Provide the (X, Y) coordinate of the cell's center where the given text is located.  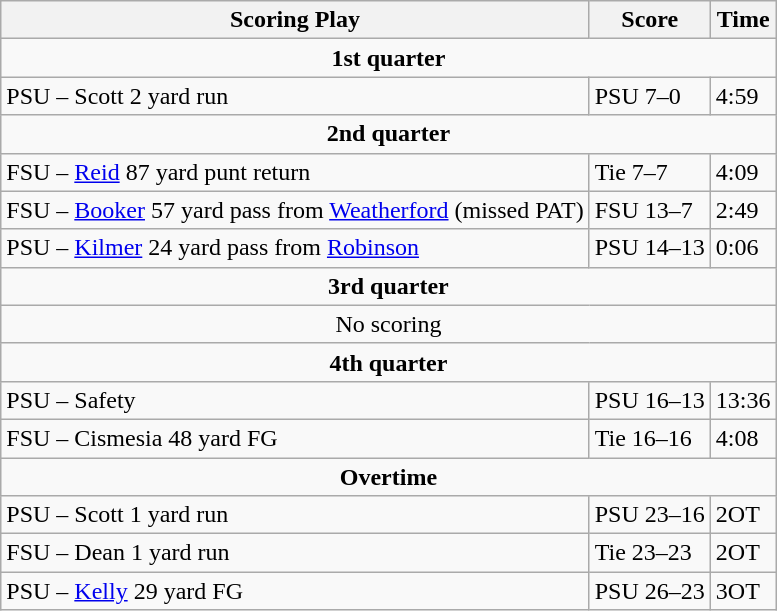
No scoring (388, 324)
PSU 16–13 (650, 400)
PSU – Safety (295, 400)
PSU – Kelly 29 yard FG (295, 591)
0:06 (743, 248)
1st quarter (388, 58)
FSU – Reid 87 yard punt return (295, 172)
PSU – Kilmer 24 yard pass from Robinson (295, 248)
3OT (743, 591)
4:08 (743, 438)
Scoring Play (295, 20)
3rd quarter (388, 286)
FSU 13–7 (650, 210)
4:09 (743, 172)
4:59 (743, 96)
PSU 14–13 (650, 248)
Tie 7–7 (650, 172)
4th quarter (388, 362)
FSU – Dean 1 yard run (295, 553)
PSU – Scott 1 yard run (295, 515)
Tie 23–23 (650, 553)
2:49 (743, 210)
13:36 (743, 400)
Time (743, 20)
Score (650, 20)
FSU – Booker 57 yard pass from Weatherford (missed PAT) (295, 210)
2nd quarter (388, 134)
PSU 23–16 (650, 515)
Tie 16–16 (650, 438)
FSU – Cismesia 48 yard FG (295, 438)
PSU 7–0 (650, 96)
PSU – Scott 2 yard run (295, 96)
Overtime (388, 477)
PSU 26–23 (650, 591)
